Extract the [x, y] coordinate from the center of the cell holding the provided text.  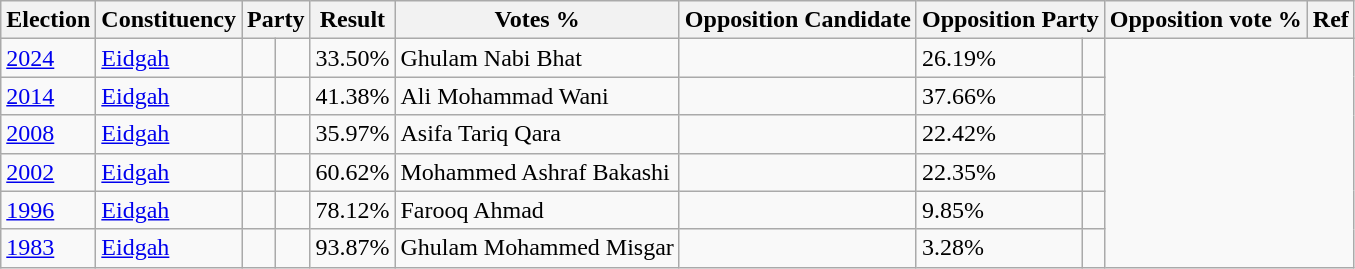
Opposition Candidate [798, 20]
2008 [48, 134]
1996 [48, 210]
2014 [48, 96]
Constituency [169, 20]
93.87% [352, 248]
Farooq Ahmad [537, 210]
Opposition Party [1010, 20]
33.50% [352, 58]
Result [352, 20]
41.38% [352, 96]
3.28% [999, 248]
Asifa Tariq Qara [537, 134]
Ref [1330, 20]
Mohammed Ashraf Bakashi [537, 172]
Election [48, 20]
22.35% [999, 172]
Votes % [537, 20]
Party [276, 20]
2002 [48, 172]
1983 [48, 248]
Ghulam Nabi Bhat [537, 58]
26.19% [999, 58]
37.66% [999, 96]
35.97% [352, 134]
78.12% [352, 210]
Ali Mohammad Wani [537, 96]
9.85% [999, 210]
22.42% [999, 134]
2024 [48, 58]
60.62% [352, 172]
Opposition vote % [1206, 20]
Ghulam Mohammed Misgar [537, 248]
